Return (X, Y) of the center of cell containing provided text 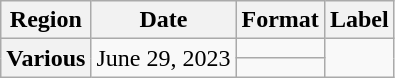
Region (46, 20)
Date (164, 20)
June 29, 2023 (164, 58)
Various (46, 58)
Label (359, 20)
Format (280, 20)
